From the cell containing the given text, extract its center point as [x, y] coordinate. 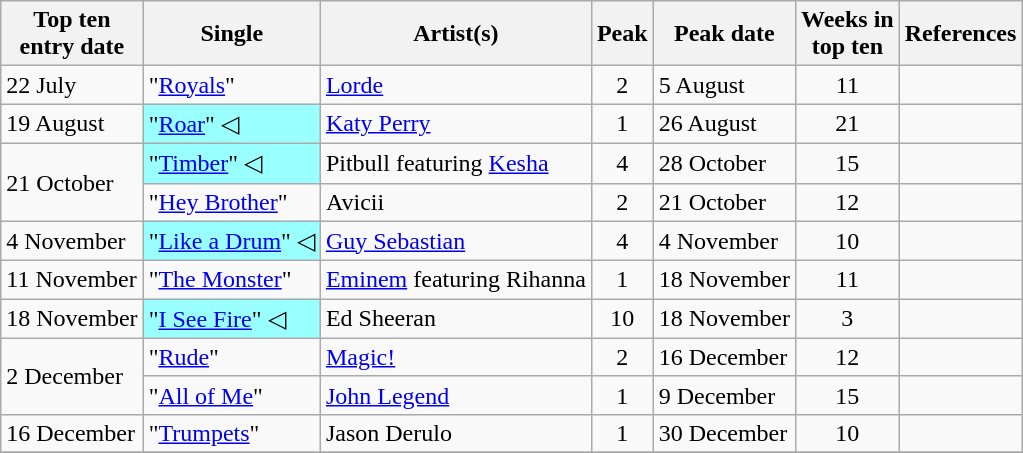
3 [847, 319]
Magic! [456, 357]
"Timber" ◁ [232, 163]
"Hey Brother" [232, 202]
"Rude" [232, 357]
"Royals" [232, 85]
30 December [724, 433]
22 July [72, 85]
Katy Perry [456, 124]
"I See Fire" ◁ [232, 319]
Peak [622, 34]
"Roar" ◁ [232, 124]
Avicii [456, 202]
28 October [724, 163]
John Legend [456, 395]
"The Monster" [232, 280]
"Trumpets" [232, 433]
References [960, 34]
Ed Sheeran [456, 319]
Artist(s) [456, 34]
26 August [724, 124]
Peak date [724, 34]
19 August [72, 124]
Pitbull featuring Kesha [456, 163]
Lorde [456, 85]
"Like a Drum" ◁ [232, 241]
5 August [724, 85]
9 December [724, 395]
Weeks intop ten [847, 34]
Top tenentry date [72, 34]
2 December [72, 376]
21 [847, 124]
"All of Me" [232, 395]
Guy Sebastian [456, 241]
Eminem featuring Rihanna [456, 280]
11 November [72, 280]
Jason Derulo [456, 433]
Single [232, 34]
